Pinpoint the cell where the given text exists, returning its (x, y) midpoint coordinate. 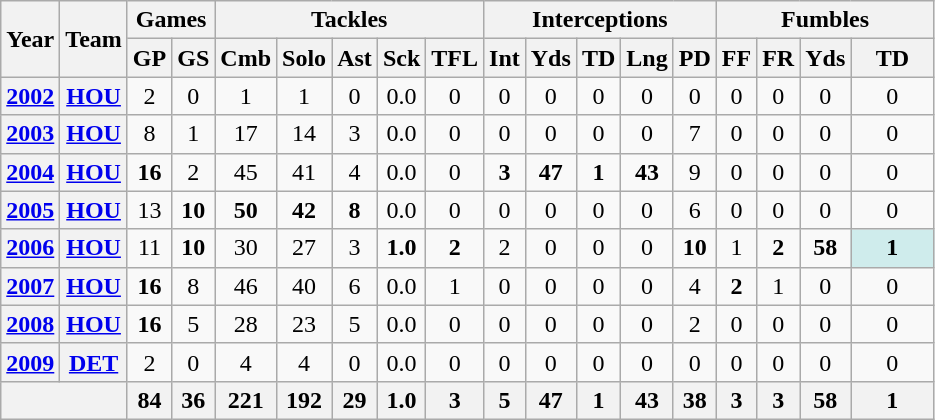
2005 (30, 210)
Team (94, 39)
GS (194, 58)
13 (149, 210)
2006 (30, 248)
TFL (455, 58)
Interceptions (600, 20)
7 (694, 134)
2009 (30, 362)
PD (694, 58)
Year (30, 39)
30 (246, 248)
2007 (30, 286)
192 (304, 400)
36 (194, 400)
27 (304, 248)
2004 (30, 172)
Solo (304, 58)
FF (736, 58)
221 (246, 400)
2008 (30, 324)
Tackles (350, 20)
GP (149, 58)
50 (246, 210)
14 (304, 134)
FR (778, 58)
Ast (355, 58)
11 (149, 248)
45 (246, 172)
28 (246, 324)
Lng (647, 58)
2003 (30, 134)
42 (304, 210)
Games (170, 20)
23 (304, 324)
46 (246, 286)
2002 (30, 96)
Cmb (246, 58)
38 (694, 400)
Sck (401, 58)
41 (304, 172)
84 (149, 400)
DET (94, 362)
9 (694, 172)
Int (505, 58)
40 (304, 286)
29 (355, 400)
17 (246, 134)
Fumbles (825, 20)
